Extract the (X, Y) coordinate from the center of the cell holding the provided text.  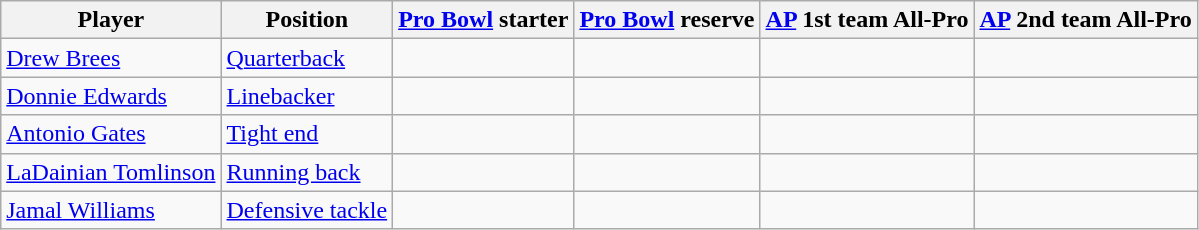
Antonio Gates (111, 134)
Pro Bowl reserve (667, 20)
Quarterback (307, 58)
LaDainian Tomlinson (111, 172)
AP 1st team All-Pro (867, 20)
Position (307, 20)
Drew Brees (111, 58)
AP 2nd team All-Pro (1086, 20)
Defensive tackle (307, 210)
Tight end (307, 134)
Linebacker (307, 96)
Jamal Williams (111, 210)
Pro Bowl starter (484, 20)
Donnie Edwards (111, 96)
Player (111, 20)
Running back (307, 172)
